Search for the cell housing the specified text and yield its [x, y] center coordinate. 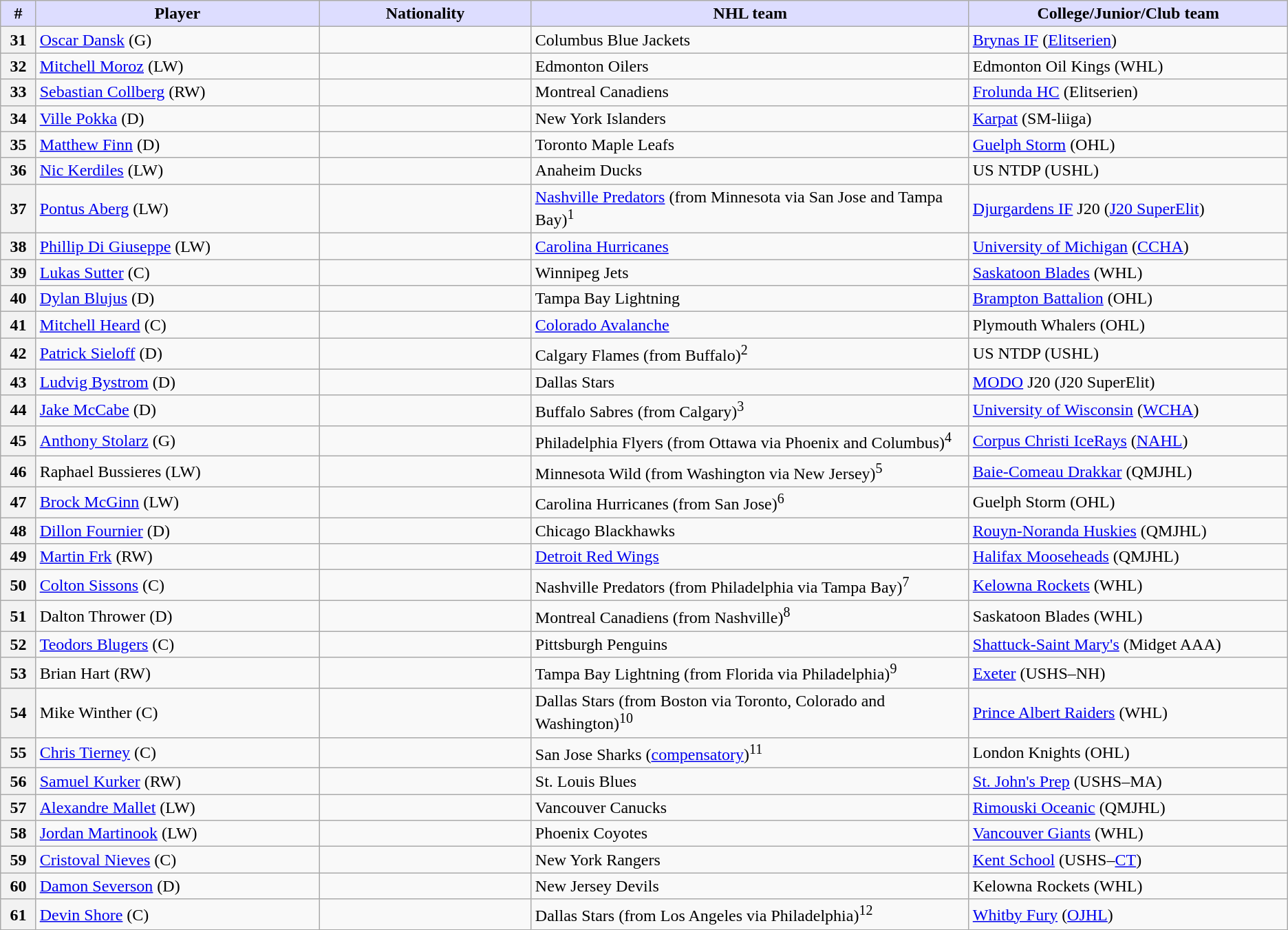
Pontus Aberg (LW) [178, 209]
46 [18, 472]
57 [18, 807]
Minnesota Wild (from Washington via New Jersey)5 [750, 472]
44 [18, 410]
Lukas Sutter (C) [178, 273]
Ville Pokka (D) [178, 118]
Jordan Martinook (LW) [178, 834]
32 [18, 66]
51 [18, 617]
Rimouski Oceanic (QMJHL) [1128, 807]
Dallas Stars (from Los Angeles via Philadelphia)12 [750, 914]
Mitchell Heard (C) [178, 325]
Brynas IF (Elitserien) [1128, 40]
39 [18, 273]
Cristoval Nieves (C) [178, 860]
Pittsburgh Penguins [750, 644]
Teodors Blugers (C) [178, 644]
University of Wisconsin (WCHA) [1128, 410]
Chris Tierney (C) [178, 753]
Anaheim Ducks [750, 171]
Tampa Bay Lightning [750, 299]
College/Junior/Club team [1128, 14]
Colton Sissons (C) [178, 585]
58 [18, 834]
Jake McCabe (D) [178, 410]
Samuel Kurker (RW) [178, 781]
Mike Winther (C) [178, 713]
Corpus Christi IceRays (NAHL) [1128, 441]
35 [18, 145]
Nashville Predators (from Philadelphia via Tampa Bay)7 [750, 585]
37 [18, 209]
Baie-Comeau Drakkar (QMJHL) [1128, 472]
Detroit Red Wings [750, 557]
Carolina Hurricanes (from San Jose)6 [750, 503]
New York Rangers [750, 860]
Vancouver Giants (WHL) [1128, 834]
Nationality [425, 14]
60 [18, 886]
36 [18, 171]
San Jose Sharks (compensatory)11 [750, 753]
Buffalo Sabres (from Calgary)3 [750, 410]
Brampton Battalion (OHL) [1128, 299]
Winnipeg Jets [750, 273]
University of Michigan (CCHA) [1128, 246]
New Jersey Devils [750, 886]
Dylan Blujus (D) [178, 299]
Phillip Di Giuseppe (LW) [178, 246]
Calgary Flames (from Buffalo)2 [750, 354]
40 [18, 299]
Phoenix Coyotes [750, 834]
55 [18, 753]
Rouyn-Noranda Huskies (QMJHL) [1128, 531]
Mitchell Moroz (LW) [178, 66]
52 [18, 644]
48 [18, 531]
Brian Hart (RW) [178, 673]
56 [18, 781]
42 [18, 354]
Montreal Canadiens [750, 92]
Whitby Fury (OJHL) [1128, 914]
38 [18, 246]
Oscar Dansk (G) [178, 40]
Sebastian Collberg (RW) [178, 92]
43 [18, 382]
Philadelphia Flyers (from Ottawa via Phoenix and Columbus)4 [750, 441]
Columbus Blue Jackets [750, 40]
Dallas Stars (from Boston via Toronto, Colorado and Washington)10 [750, 713]
Edmonton Oil Kings (WHL) [1128, 66]
Shattuck-Saint Mary's (Midget AAA) [1128, 644]
Brock McGinn (LW) [178, 503]
London Knights (OHL) [1128, 753]
Kent School (USHS–CT) [1128, 860]
Karpat (SM-liiga) [1128, 118]
59 [18, 860]
Prince Albert Raiders (WHL) [1128, 713]
St. John's Prep (USHS–MA) [1128, 781]
Carolina Hurricanes [750, 246]
49 [18, 557]
Anthony Stolarz (G) [178, 441]
Damon Severson (D) [178, 886]
31 [18, 40]
# [18, 14]
New York Islanders [750, 118]
Exeter (USHS–NH) [1128, 673]
Frolunda HC (Elitserien) [1128, 92]
Nic Kerdiles (LW) [178, 171]
Devin Shore (C) [178, 914]
Halifax Mooseheads (QMJHL) [1128, 557]
47 [18, 503]
Plymouth Whalers (OHL) [1128, 325]
Nashville Predators (from Minnesota via San Jose and Tampa Bay)1 [750, 209]
Toronto Maple Leafs [750, 145]
NHL team [750, 14]
33 [18, 92]
54 [18, 713]
Patrick Sieloff (D) [178, 354]
Dillon Fournier (D) [178, 531]
53 [18, 673]
Edmonton Oilers [750, 66]
Colorado Avalanche [750, 325]
Chicago Blackhawks [750, 531]
Alexandre Mallet (LW) [178, 807]
Martin Frk (RW) [178, 557]
45 [18, 441]
Dalton Thrower (D) [178, 617]
Matthew Finn (D) [178, 145]
Raphael Bussieres (LW) [178, 472]
Dallas Stars [750, 382]
MODO J20 (J20 SuperElit) [1128, 382]
Djurgardens IF J20 (J20 SuperElit) [1128, 209]
Ludvig Bystrom (D) [178, 382]
Tampa Bay Lightning (from Florida via Philadelphia)9 [750, 673]
Montreal Canadiens (from Nashville)8 [750, 617]
Vancouver Canucks [750, 807]
34 [18, 118]
41 [18, 325]
St. Louis Blues [750, 781]
61 [18, 914]
Player [178, 14]
50 [18, 585]
